Search for the cell housing the specified text and yield its (x, y) center coordinate. 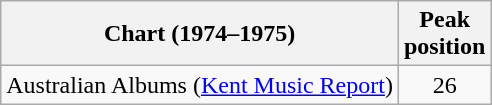
Australian Albums (Kent Music Report) (200, 85)
Peakposition (444, 34)
26 (444, 85)
Chart (1974–1975) (200, 34)
